Provide the (x, y) coordinate of the cell's center where the given text is located.  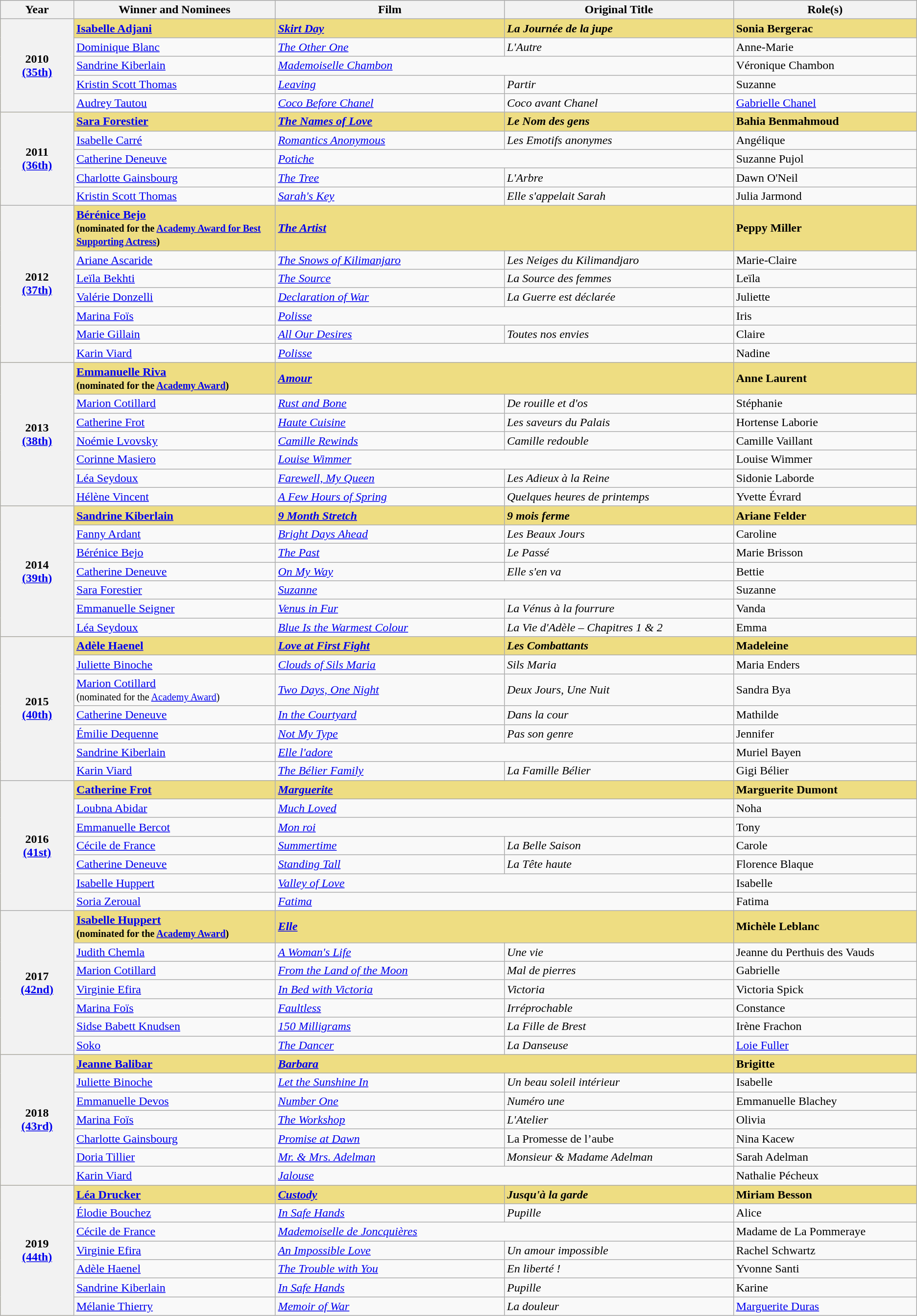
Sandra Bya (825, 690)
Le Passé (619, 552)
Nathalie Pécheux (825, 1175)
Carole (825, 845)
Quelques heures de printemps (619, 497)
2018(43rd) (37, 1120)
Bahia Benmahmoud (825, 121)
Year (37, 10)
Un beau soleil intérieur (619, 1082)
Yvette Évrard (825, 497)
Bettie (825, 572)
Camille redouble (619, 441)
Sidse Babett Knudsen (174, 1027)
Vanda (825, 609)
Emmanuelle Bercot (174, 827)
Jeanne Balibar (174, 1064)
Skirt Day (390, 28)
9 Month Stretch (390, 515)
Les Neiges du Kilimandjaro (619, 260)
Much Loved (505, 808)
The Source (390, 279)
La Journée de la jupe (619, 28)
The Trouble with You (390, 1269)
Monsieur & Madame Adelman (619, 1157)
Maria Enders (825, 665)
Irène Frachon (825, 1027)
The Artist (505, 228)
Doria Tillier (174, 1157)
La Guerre est déclarée (619, 297)
Ariane Felder (825, 515)
Barbara (505, 1064)
Marguerite Duras (825, 1306)
L'Arbre (619, 177)
Madeleine (825, 646)
Hélène Vincent (174, 497)
2011(36th) (37, 159)
De rouille et d'os (619, 404)
Romantics Anonymous (390, 140)
2015(40th) (37, 708)
Faultless (390, 1008)
Un amour impossible (619, 1250)
Winner and Nominees (174, 10)
Dans la cour (619, 715)
Marion Cotillard(nominated for the Academy Award) (174, 690)
Camille Rewinds (390, 441)
Dominique Blanc (174, 47)
Élodie Bouchez (174, 1213)
Elle s'en va (619, 572)
Sidonie Laborde (825, 478)
Original Title (619, 10)
Potiche (505, 159)
2017(42nd) (37, 982)
Declaration of War (390, 297)
From the Land of the Moon (390, 971)
Emmanuelle Blachey (825, 1101)
Toutes nos envies (619, 335)
All Our Desires (390, 335)
Mal de pierres (619, 971)
Constance (825, 1008)
Florence Blaque (825, 864)
The Tree (390, 177)
Jusqu'à la garde (619, 1195)
2019(44th) (37, 1250)
Dawn O'Neil (825, 177)
Les Adieux à la Reine (619, 478)
Leaving (390, 84)
La Fille de Brest (619, 1027)
Love at First Fight (390, 646)
Marie-Claire (825, 260)
Nadine (825, 353)
Muriel Bayen (825, 752)
The Past (390, 552)
Véronique Chambon (825, 66)
Les saveurs du Palais (619, 422)
The Workshop (390, 1120)
Jeanne du Perthuis des Vauds (825, 952)
Yvonne Santi (825, 1269)
Isabelle Adjani (174, 28)
Angélique (825, 140)
Judith Chemla (174, 952)
2016(41st) (37, 845)
Olivia (825, 1120)
Elle s'appelait Sarah (619, 196)
La Vie d'Adèle – Chapitres 1 & 2 (619, 627)
Soria Zeroual (174, 902)
Film (390, 10)
Not My Type (390, 734)
Karine (825, 1288)
Les Beaux Jours (619, 534)
La Vénus à la fourrure (619, 609)
Hortense Laborie (825, 422)
Role(s) (825, 10)
La Danseuse (619, 1045)
Elle (505, 927)
Bérénice Bejo(nominated for the Academy Award for Best Supporting Actress) (174, 228)
Alice (825, 1213)
Claire (825, 335)
Standing Tall (390, 864)
Let the Sunshine In (390, 1082)
The Bélier Family (390, 771)
Ariane Ascaride (174, 260)
Deux Jours, Une Nuit (619, 690)
Valley of Love (505, 883)
Emmanuelle Seigner (174, 609)
A Few Hours of Spring (390, 497)
Iris (825, 316)
Jennifer (825, 734)
Emmanuelle Riva(nominated for the Academy Award) (174, 378)
Les Emotifs anonymes (619, 140)
Partir (619, 84)
2012(37th) (37, 284)
In the Courtyard (390, 715)
Stéphanie (825, 404)
Sonia Bergerac (825, 28)
Elle l'adore (505, 752)
La Belle Saison (619, 845)
Mon roi (505, 827)
Numéro une (619, 1101)
Pas son genre (619, 734)
Gabrielle Chanel (825, 103)
Corinne Masiero (174, 459)
Leïla Bekhti (174, 279)
Brigitte (825, 1064)
Léa Drucker (174, 1195)
Blue Is the Warmest Colour (390, 627)
Marguerite Dumont (825, 790)
Emmanuelle Devos (174, 1101)
L'Atelier (619, 1120)
Mélanie Thierry (174, 1306)
Marie Brisson (825, 552)
Mathilde (825, 715)
Rachel Schwartz (825, 1250)
Loubna Abidar (174, 808)
Noémie Lvovsky (174, 441)
Isabelle Huppert (174, 883)
Clouds of Sils Maria (390, 665)
Mademoiselle Chambon (505, 66)
La Famille Bélier (619, 771)
Les Combattants (619, 646)
2010(35th) (37, 66)
Haute Cuisine (390, 422)
2013(38th) (37, 434)
Audrey Tautou (174, 103)
Marguerite (505, 790)
An Impossible Love (390, 1250)
Julia Jarmond (825, 196)
Loie Fuller (825, 1045)
Two Days, One Night (390, 690)
Mademoiselle de Joncquières (505, 1232)
Emma (825, 627)
Peppy Miller (825, 228)
Juliette (825, 297)
Irréprochable (619, 1008)
Isabelle Huppert(nominated for the Academy Award) (174, 927)
Sarah Adelman (825, 1157)
Tony (825, 827)
Sils Maria (619, 665)
The Dancer (390, 1045)
The Snows of Kilimanjaro (390, 260)
2014(39th) (37, 571)
Caroline (825, 534)
Summertime (390, 845)
Victoria Spick (825, 989)
Michèle Leblanc (825, 927)
Anne Laurent (825, 378)
Leïla (825, 279)
9 mois ferme (619, 515)
Bright Days Ahead (390, 534)
Fanny Ardant (174, 534)
Émilie Dequenne (174, 734)
En liberté ! (619, 1269)
Noha (825, 808)
In Bed with Victoria (390, 989)
Miriam Besson (825, 1195)
Valérie Donzelli (174, 297)
Amour (505, 378)
Une vie (619, 952)
Mr. & Mrs. Adelman (390, 1157)
Number One (390, 1101)
Sarah's Key (390, 196)
La Source des femmes (619, 279)
Marie Gillain (174, 335)
150 Milligrams (390, 1027)
La douleur (619, 1306)
Soko (174, 1045)
Gabrielle (825, 971)
Promise at Dawn (390, 1138)
Camille Vaillant (825, 441)
Madame de La Pommeraye (825, 1232)
La Tête haute (619, 864)
Victoria (619, 989)
L'Autre (619, 47)
Suzanne Pujol (825, 159)
Gigi Bélier (825, 771)
Custody (390, 1195)
Coco avant Chanel (619, 103)
Le Nom des gens (619, 121)
Rust and Bone (390, 404)
The Names of Love (390, 121)
Farewell, My Queen (390, 478)
Nina Kacew (825, 1138)
Memoir of War (390, 1306)
Isabelle Carré (174, 140)
On My Way (390, 572)
Jalouse (505, 1175)
Coco Before Chanel (390, 103)
Bérénice Bejo (174, 552)
Anne-Marie (825, 47)
La Promesse de l’aube (619, 1138)
A Woman's Life (390, 952)
Venus in Fur (390, 609)
The Other One (390, 47)
